Output the [X, Y] coordinate of the center of the cell containing the given text.  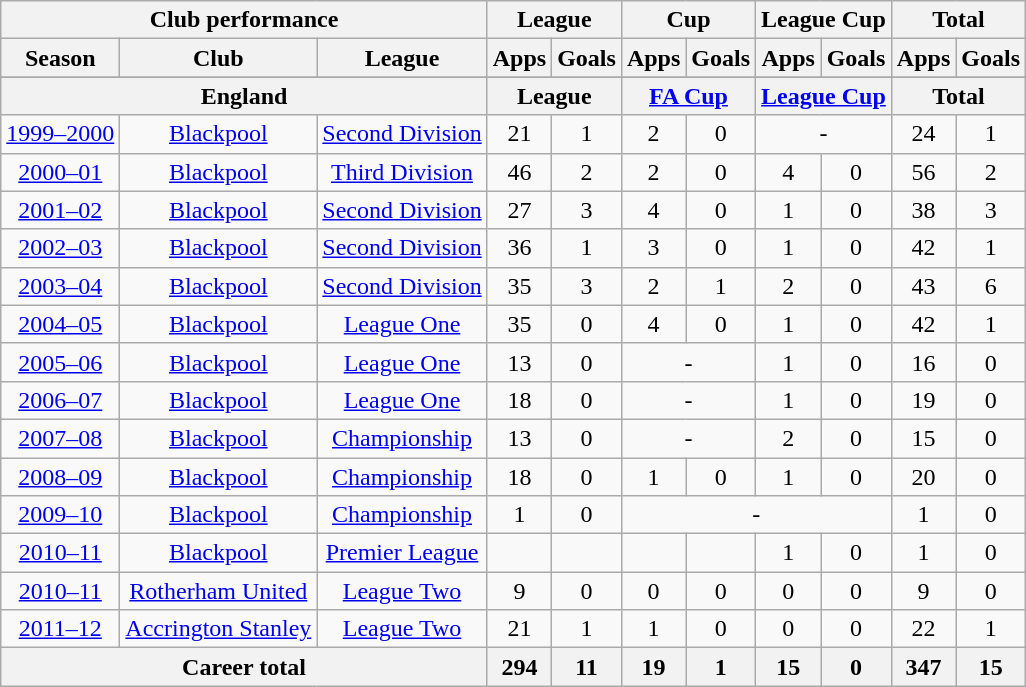
Club performance [244, 20]
16 [923, 362]
1999–2000 [60, 134]
2005–06 [60, 362]
38 [923, 210]
294 [519, 667]
6 [991, 286]
2011–12 [60, 629]
2002–03 [60, 248]
Club [218, 58]
46 [519, 172]
2008–09 [60, 477]
11 [587, 667]
43 [923, 286]
England [244, 96]
Premier League [402, 553]
Season [60, 58]
Rotherham United [218, 591]
Accrington Stanley [218, 629]
2000–01 [60, 172]
Cup [688, 20]
2001–02 [60, 210]
Career total [244, 667]
2006–07 [60, 400]
2003–04 [60, 286]
Third Division [402, 172]
347 [923, 667]
24 [923, 134]
22 [923, 629]
2009–10 [60, 515]
FA Cup [688, 96]
56 [923, 172]
2004–05 [60, 324]
2007–08 [60, 438]
27 [519, 210]
20 [923, 477]
36 [519, 248]
